Search for the cell housing the specified text and yield its [x, y] center coordinate. 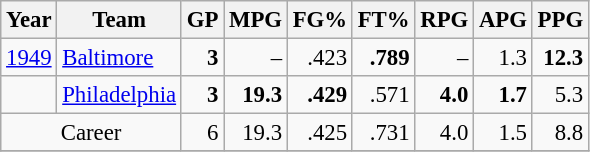
RPG [444, 20]
6 [202, 133]
.789 [384, 58]
Philadelphia [119, 95]
Year [29, 20]
.429 [320, 95]
1949 [29, 58]
GP [202, 20]
Career [92, 133]
8.8 [560, 133]
1.7 [504, 95]
.731 [384, 133]
.571 [384, 95]
FG% [320, 20]
5.3 [560, 95]
APG [504, 20]
1.5 [504, 133]
Baltimore [119, 58]
Team [119, 20]
.425 [320, 133]
MPG [256, 20]
12.3 [560, 58]
1.3 [504, 58]
PPG [560, 20]
FT% [384, 20]
.423 [320, 58]
